Return (X, Y) of the center of cell containing provided text 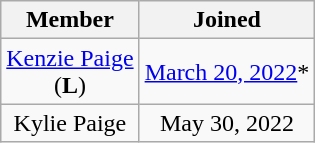
Member (70, 20)
Joined (227, 20)
Kenzie Paige(L) (70, 72)
Kylie Paige (70, 123)
May 30, 2022 (227, 123)
March 20, 2022* (227, 72)
